Determine the (X, Y) coordinate at the center of the cell enclosing the given text.  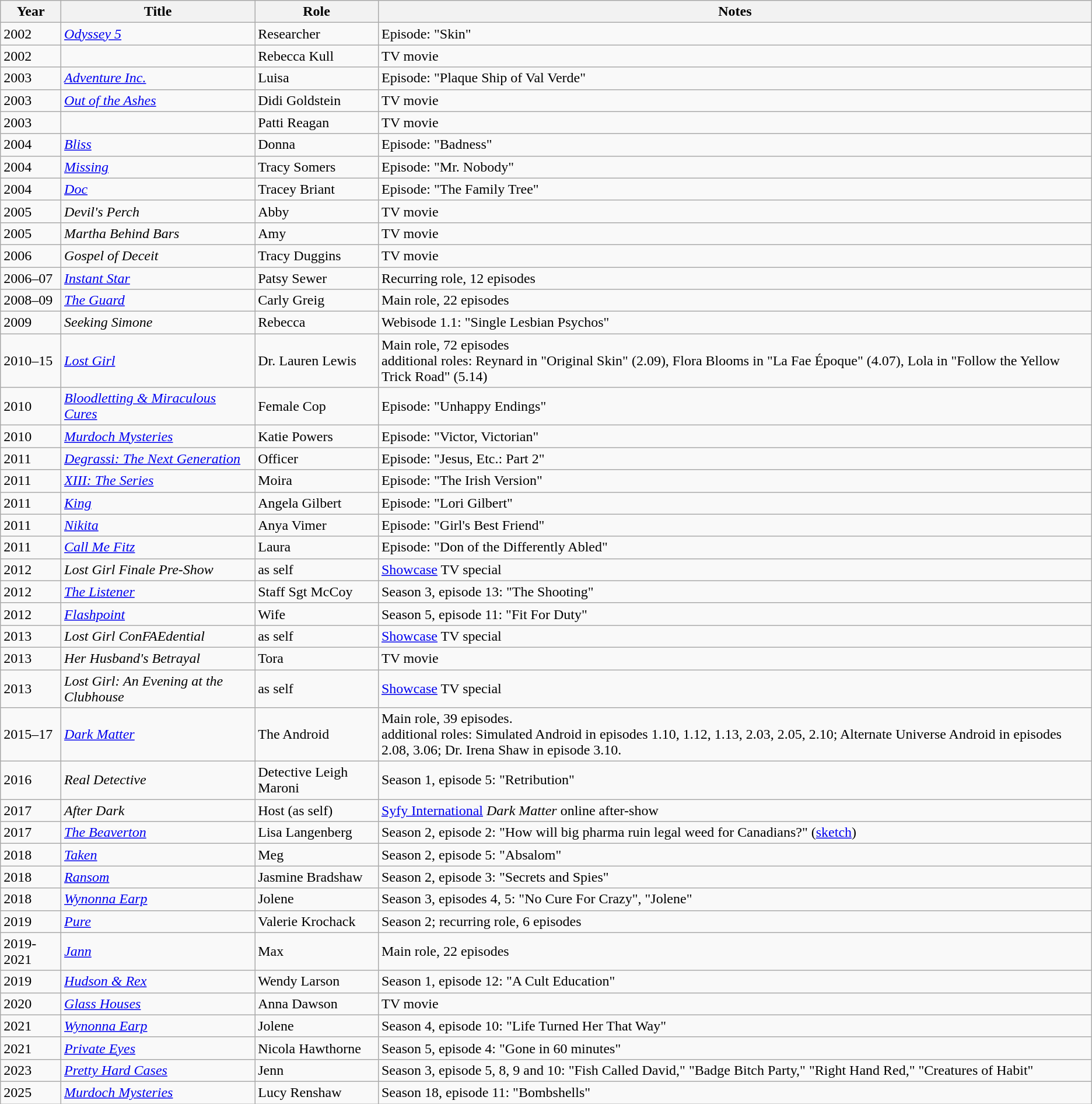
Episode: "Girl's Best Friend" (735, 525)
Carly Greig (317, 301)
Tracy Duggins (317, 256)
Wife (317, 614)
Anya Vimer (317, 525)
Odyssey 5 (158, 34)
Episode: "Jesus, Etc.: Part 2" (735, 459)
Episode: "Badness" (735, 145)
2020 (31, 1004)
Pure (158, 921)
Adventure Inc. (158, 78)
Episode: "The Irish Version" (735, 481)
Season 3, episodes 4, 5: "No Cure For Crazy", "Jolene" (735, 899)
Dark Matter (158, 735)
2009 (31, 323)
Year (31, 12)
Nicola Hawthorne (317, 1048)
Gospel of Deceit (158, 256)
Devil's Perch (158, 211)
2019-2021 (31, 951)
Lost Girl (158, 361)
Season 4, episode 10: "Life Turned Her That Way" (735, 1026)
Rebecca (317, 323)
Episode: "Skin" (735, 34)
Season 5, episode 11: "Fit For Duty" (735, 614)
Season 2, episode 2: "How will big pharma ruin legal weed for Canadians?" (sketch) (735, 833)
2025 (31, 1092)
Female Cop (317, 406)
Nikita (158, 525)
Jasmine Bradshaw (317, 877)
Episode: "Don of the Differently Abled" (735, 547)
Webisode 1.1: "Single Lesbian Psychos" (735, 323)
Meg (317, 855)
Call Me Fitz (158, 547)
Anna Dawson (317, 1004)
Dr. Lauren Lewis (317, 361)
The Listener (158, 592)
2010–15 (31, 361)
Pretty Hard Cases (158, 1070)
Patti Reagan (317, 123)
Patsy Sewer (317, 278)
Season 1, episode 5: "Retribution" (735, 781)
Season 3, episode 5, 8, 9 and 10: "Fish Called David," "Badge Bitch Party," "Right Hand Red," "Creatures of Habit" (735, 1070)
Abby (317, 211)
Lost Girl Finale Pre-Show (158, 570)
Private Eyes (158, 1048)
2015–17 (31, 735)
Season 3, episode 13: "The Shooting" (735, 592)
Glass Houses (158, 1004)
Episode: "Lori Gilbert" (735, 503)
Season 5, episode 4: "Gone in 60 minutes" (735, 1048)
Episode: "Victor, Victorian" (735, 436)
Host (as self) (317, 810)
Wendy Larson (317, 981)
Katie Powers (317, 436)
After Dark (158, 810)
Episode: "Unhappy Endings" (735, 406)
Tracy Somers (317, 167)
Amy (317, 233)
Lost Girl: An Evening at the Clubhouse (158, 689)
2008–09 (31, 301)
2006–07 (31, 278)
Tracey Briant (317, 189)
Flashpoint (158, 614)
Season 1, episode 12: "A Cult Education" (735, 981)
King (158, 503)
Jenn (317, 1070)
Angela Gilbert (317, 503)
Didi Goldstein (317, 100)
Syfy International Dark Matter online after-show (735, 810)
The Android (317, 735)
Tora (317, 658)
Moira (317, 481)
Donna (317, 145)
Researcher (317, 34)
Luisa (317, 78)
Episode: "Mr. Nobody" (735, 167)
2023 (31, 1070)
Ransom (158, 877)
Season 2, episode 5: "Absalom" (735, 855)
Instant Star (158, 278)
XIII: The Series (158, 481)
Rebecca Kull (317, 56)
Staff Sgt McCoy (317, 592)
Lost Girl ConFAEdential (158, 636)
Recurring role, 12 episodes (735, 278)
Lisa Langenberg (317, 833)
Martha Behind Bars (158, 233)
Hudson & Rex (158, 981)
Detective Leigh Maroni (317, 781)
Notes (735, 12)
Title (158, 12)
Missing (158, 167)
Out of the Ashes (158, 100)
Her Husband's Betrayal (158, 658)
Lucy Renshaw (317, 1092)
Seeking Simone (158, 323)
Jann (158, 951)
Bliss (158, 145)
Doc (158, 189)
Episode: "The Family Tree" (735, 189)
The Beaverton (158, 833)
Valerie Krochack (317, 921)
The Guard (158, 301)
2016 (31, 781)
Laura (317, 547)
Max (317, 951)
Officer (317, 459)
Season 2; recurring role, 6 episodes (735, 921)
Real Detective (158, 781)
2006 (31, 256)
Degrassi: The Next Generation (158, 459)
Season 2, episode 3: "Secrets and Spies" (735, 877)
Taken (158, 855)
Season 18, episode 11: "Bombshells" (735, 1092)
Episode: "Plaque Ship of Val Verde" (735, 78)
Bloodletting & Miraculous Cures (158, 406)
Role (317, 12)
